Return the (X, Y) coordinate for the center point of the cell that contains the specified text.  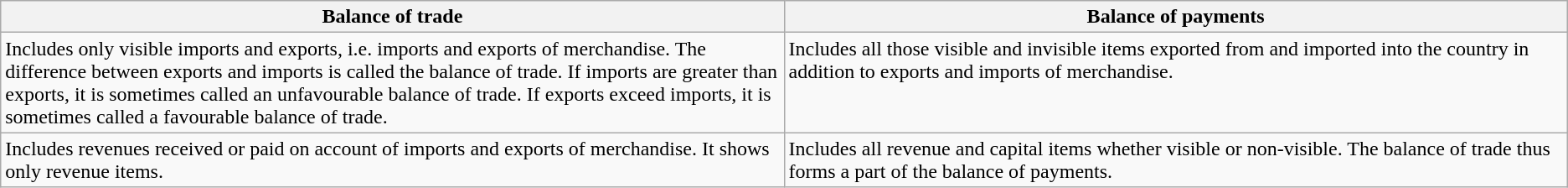
Includes revenues received or paid on account of imports and exports of merchandise. It shows only revenue items. (392, 159)
Balance of trade (392, 17)
Balance of payments (1176, 17)
Includes all those visible and invisible items exported from and imported into the country in addition to exports and imports of merchandise. (1176, 82)
Includes all revenue and capital items whether visible or non-visible. The balance of trade thus forms a part of the balance of payments. (1176, 159)
